Detect which cell encompasses the target text, then output its (X, Y) center coordinate. 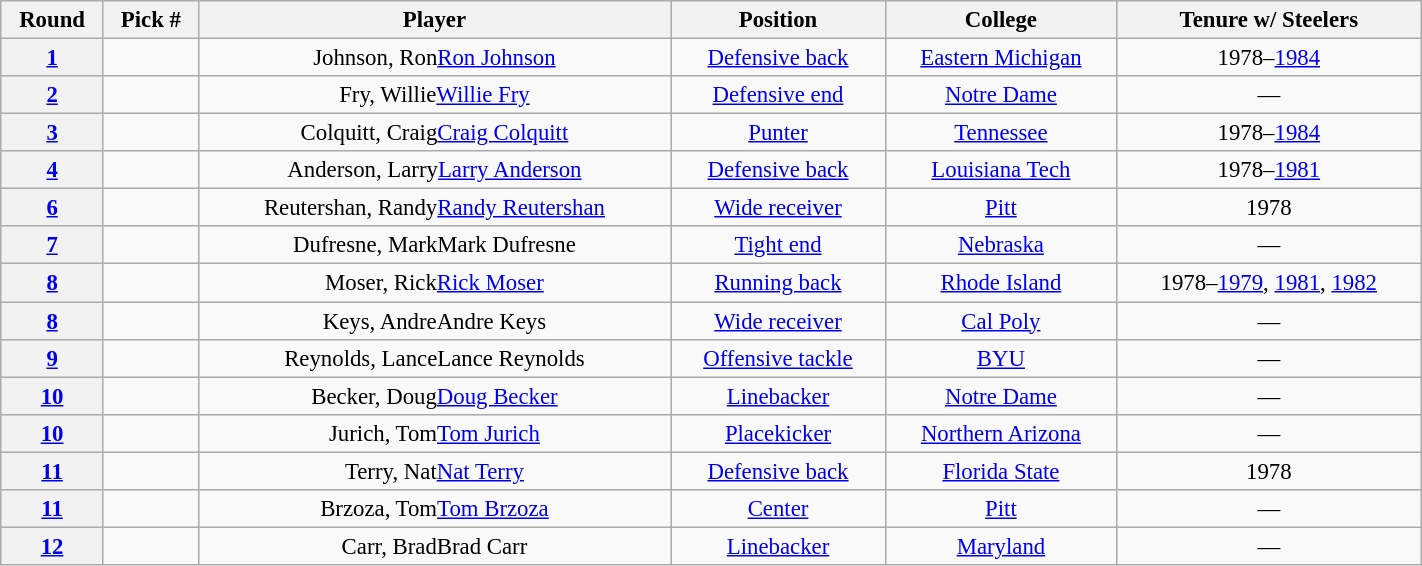
Anderson, LarryLarry Anderson (434, 170)
Tenure w/ Steelers (1268, 20)
Carr, BradBrad Carr (434, 546)
4 (52, 170)
Punter (778, 133)
Reynolds, LanceLance Reynolds (434, 358)
Colquitt, CraigCraig Colquitt (434, 133)
Rhode Island (1000, 283)
1978–1981 (1268, 170)
Center (778, 508)
1 (52, 57)
Moser, RickRick Moser (434, 283)
Keys, AndreAndre Keys (434, 321)
Cal Poly (1000, 321)
Northern Arizona (1000, 433)
Position (778, 20)
Tight end (778, 245)
Tennessee (1000, 133)
Florida State (1000, 471)
Louisiana Tech (1000, 170)
Jurich, TomTom Jurich (434, 433)
Nebraska (1000, 245)
9 (52, 358)
Reutershan, RandyRandy Reutershan (434, 208)
Fry, WillieWillie Fry (434, 95)
Running back (778, 283)
Becker, DougDoug Becker (434, 396)
Offensive tackle (778, 358)
Johnson, RonRon Johnson (434, 57)
2 (52, 95)
Player (434, 20)
College (1000, 20)
Eastern Michigan (1000, 57)
12 (52, 546)
3 (52, 133)
7 (52, 245)
1978–1979, 1981, 1982 (1268, 283)
Brzoza, TomTom Brzoza (434, 508)
Defensive end (778, 95)
Dufresne, MarkMark Dufresne (434, 245)
6 (52, 208)
BYU (1000, 358)
Placekicker (778, 433)
Terry, NatNat Terry (434, 471)
Maryland (1000, 546)
Round (52, 20)
Pick # (150, 20)
